From the cell containing the given text, extract its center point as [X, Y] coordinate. 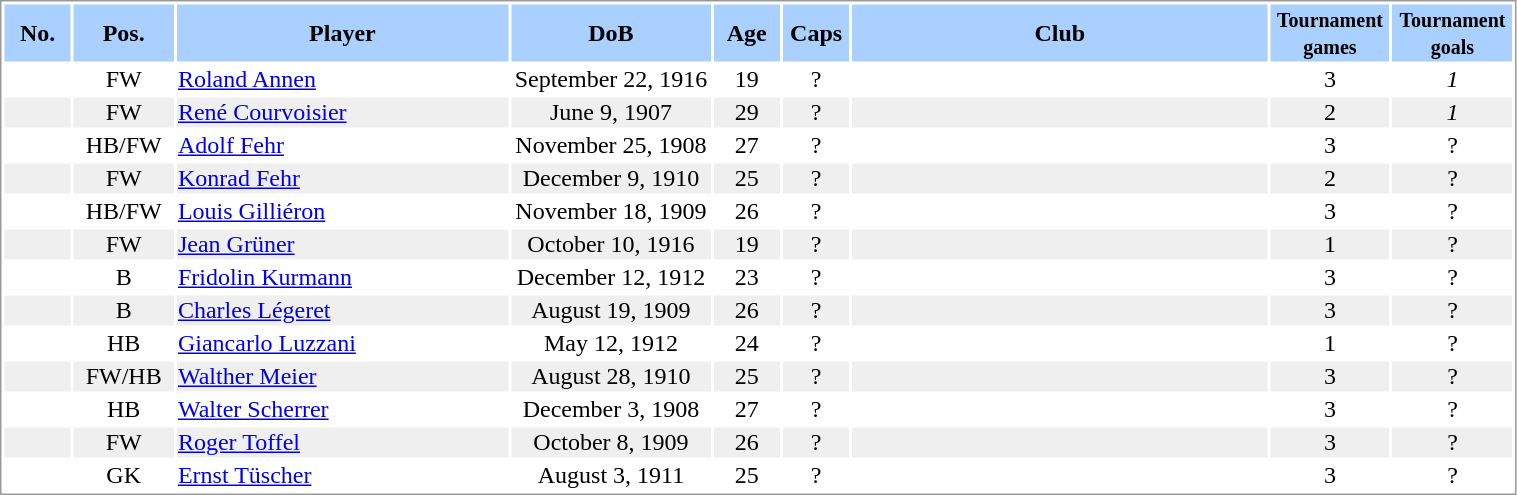
Age [747, 32]
August 19, 1909 [610, 311]
Roland Annen [342, 79]
Charles Légeret [342, 311]
FW/HB [124, 377]
Player [342, 32]
29 [747, 113]
August 3, 1911 [610, 475]
May 12, 1912 [610, 343]
Walter Scherrer [342, 409]
August 28, 1910 [610, 377]
September 22, 1916 [610, 79]
Giancarlo Luzzani [342, 343]
October 10, 1916 [610, 245]
October 8, 1909 [610, 443]
No. [37, 32]
December 3, 1908 [610, 409]
November 25, 1908 [610, 145]
Konrad Fehr [342, 179]
GK [124, 475]
December 9, 1910 [610, 179]
Jean Grüner [342, 245]
December 12, 1912 [610, 277]
June 9, 1907 [610, 113]
Pos. [124, 32]
Adolf Fehr [342, 145]
Ernst Tüscher [342, 475]
Walther Meier [342, 377]
Club [1060, 32]
Tournamentgames [1330, 32]
DoB [610, 32]
November 18, 1909 [610, 211]
Roger Toffel [342, 443]
Caps [816, 32]
Tournamentgoals [1453, 32]
23 [747, 277]
Louis Gilliéron [342, 211]
24 [747, 343]
René Courvoisier [342, 113]
Fridolin Kurmann [342, 277]
